Return [X, Y] of the center of cell containing provided text 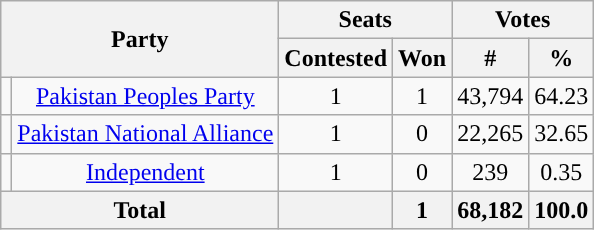
22,265 [490, 134]
Votes [523, 20]
Seats [366, 20]
Pakistan Peoples Party [146, 96]
100.0 [562, 210]
Total [140, 210]
Party [140, 39]
32.65 [562, 134]
Independent [146, 172]
Won [422, 58]
43,794 [490, 96]
0.35 [562, 172]
# [490, 58]
64.23 [562, 96]
Pakistan National Alliance [146, 134]
68,182 [490, 210]
Contested [336, 58]
239 [490, 172]
% [562, 58]
